Search for the cell housing the specified text and yield its [X, Y] center coordinate. 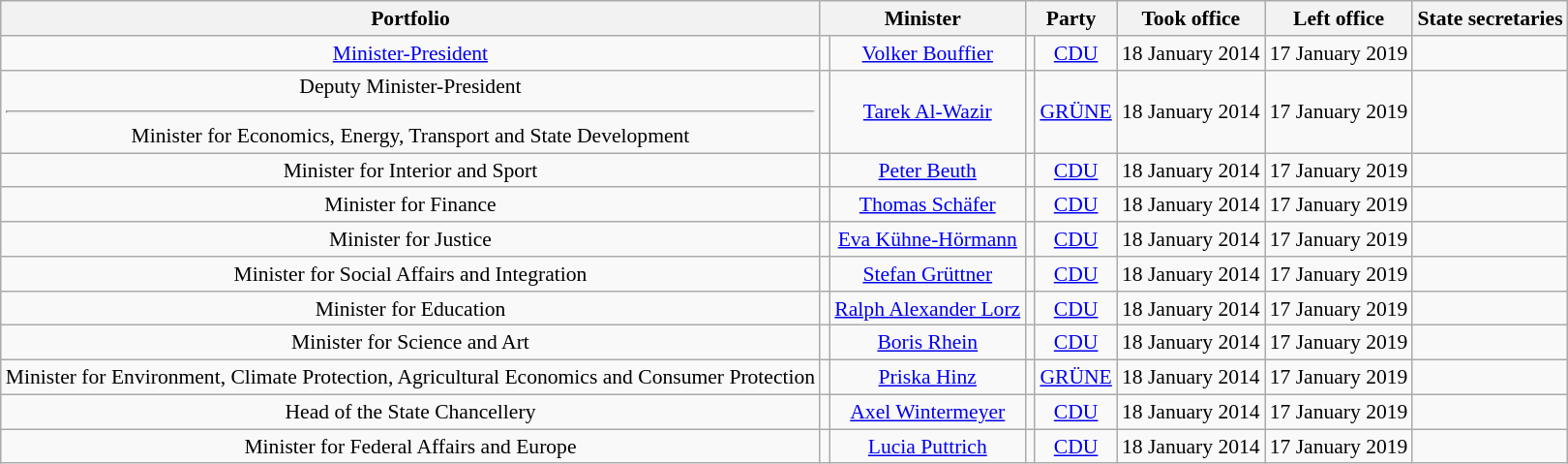
Party [1070, 18]
Minister-President [410, 53]
Axel Wintermeyer [927, 412]
Minister for Social Affairs and Integration [410, 274]
Volker Bouffier [927, 53]
Left office [1340, 18]
Minister for Interior and Sport [410, 170]
Minister for Justice [410, 239]
Minister for Environment, Climate Protection, Agricultural Economics and Consumer Protection [410, 378]
Minister for Federal Affairs and Europe [410, 447]
Lucia Puttrich [927, 447]
State secretaries [1490, 18]
Peter Beuth [927, 170]
Minister for Finance [410, 205]
Minister for Science and Art [410, 343]
Eva Kühne-Hörmann [927, 239]
Boris Rhein [927, 343]
Portfolio [410, 18]
Tarek Al-Wazir [927, 111]
Priska Hinz [927, 378]
Deputy Minister-PresidentMinister for Economics, Energy, Transport and State Development [410, 111]
Head of the State Chancellery [410, 412]
Minister for Education [410, 309]
Ralph Alexander Lorz [927, 309]
Took office [1191, 18]
Minister [922, 18]
Thomas Schäfer [927, 205]
Stefan Grüttner [927, 274]
